For the text-containing cell, return its midpoint in [x, y] coordinate format. 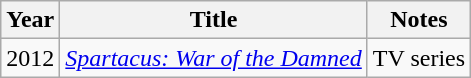
Notes [418, 20]
Year [30, 20]
2012 [30, 58]
TV series [418, 58]
Title [214, 20]
Spartacus: War of the Damned [214, 58]
